Locate the cell with the specified text and output its (x, y) center coordinate. 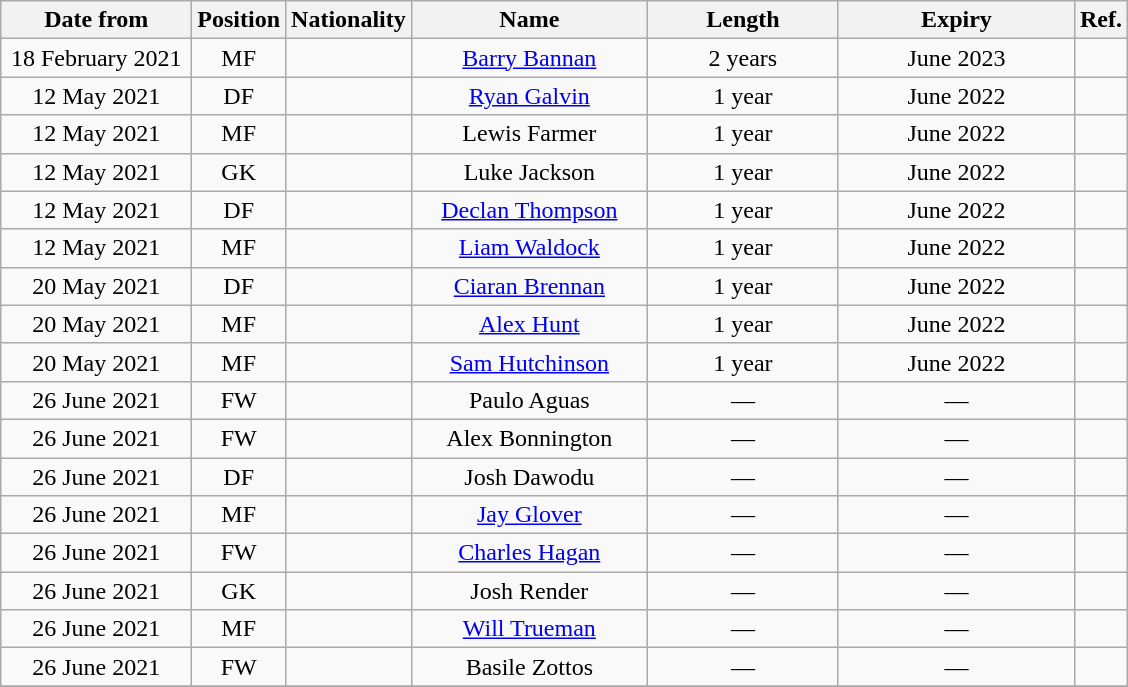
Ref. (1100, 20)
Sam Hutchinson (529, 362)
Length (742, 20)
Will Trueman (529, 629)
Alex Hunt (529, 324)
Ryan Galvin (529, 96)
2 years (742, 58)
Alex Bonnington (529, 438)
Name (529, 20)
Paulo Aguas (529, 400)
Declan Thompson (529, 210)
Date from (96, 20)
Luke Jackson (529, 172)
Position (239, 20)
Josh Render (529, 591)
Barry Bannan (529, 58)
Jay Glover (529, 515)
Lewis Farmer (529, 134)
Josh Dawodu (529, 477)
Expiry (956, 20)
Ciaran Brennan (529, 286)
Nationality (349, 20)
Charles Hagan (529, 553)
Basile Zottos (529, 667)
June 2023 (956, 58)
18 February 2021 (96, 58)
Liam Waldock (529, 248)
